For the text-containing cell, return its midpoint in [X, Y] coordinate format. 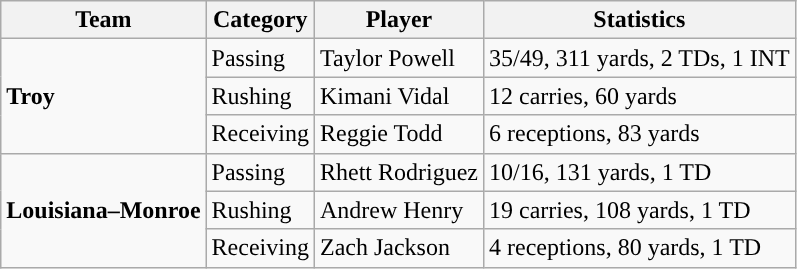
4 receptions, 80 yards, 1 TD [639, 248]
Andrew Henry [398, 210]
12 carries, 60 yards [639, 96]
Rhett Rodriguez [398, 172]
Player [398, 20]
Category [260, 20]
Kimani Vidal [398, 96]
10/16, 131 yards, 1 TD [639, 172]
Reggie Todd [398, 134]
Troy [104, 96]
Taylor Powell [398, 58]
Louisiana–Monroe [104, 210]
Zach Jackson [398, 248]
6 receptions, 83 yards [639, 134]
35/49, 311 yards, 2 TDs, 1 INT [639, 58]
Team [104, 20]
19 carries, 108 yards, 1 TD [639, 210]
Statistics [639, 20]
